Locate the cell with the specified text and output its (X, Y) center coordinate. 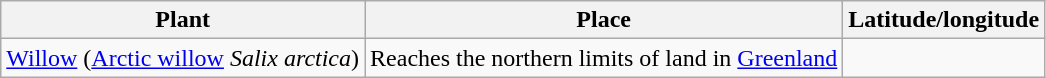
Latitude/longitude (944, 20)
Willow (Arctic willow Salix arctica) (183, 58)
Plant (183, 20)
Reaches the northern limits of land in Greenland (604, 58)
Place (604, 20)
